Locate the cell with the specified text and output its (X, Y) center coordinate. 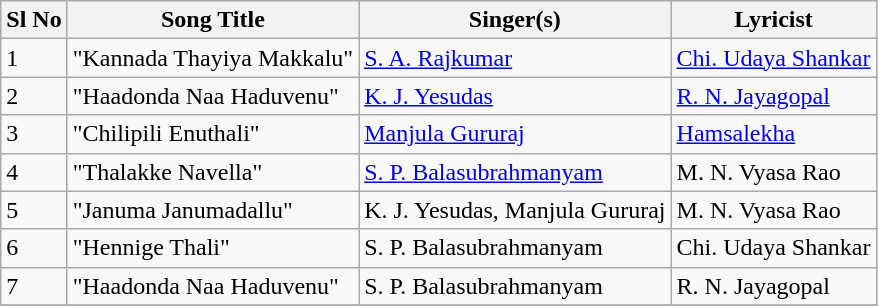
"Chilipili Enuthali" (212, 134)
Lyricist (774, 20)
S. A. Rajkumar (515, 58)
6 (34, 248)
Hamsalekha (774, 134)
7 (34, 286)
"Januma Janumadallu" (212, 210)
"Kannada Thayiya Makkalu" (212, 58)
Song Title (212, 20)
"Hennige Thali" (212, 248)
K. J. Yesudas, Manjula Gururaj (515, 210)
4 (34, 172)
Sl No (34, 20)
K. J. Yesudas (515, 96)
3 (34, 134)
Manjula Gururaj (515, 134)
2 (34, 96)
Singer(s) (515, 20)
"Thalakke Navella" (212, 172)
5 (34, 210)
1 (34, 58)
